Pinpoint the cell where the given text exists, returning its (X, Y) midpoint coordinate. 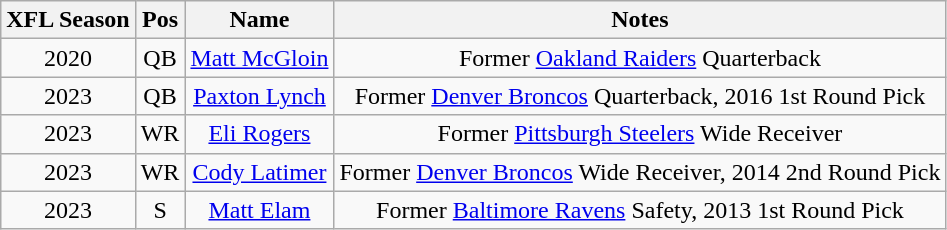
Matt Elam (260, 210)
Eli Rogers (260, 134)
Cody Latimer (260, 172)
Former Oakland Raiders Quarterback (640, 58)
Former Pittsburgh Steelers Wide Receiver (640, 134)
Notes (640, 20)
Former Baltimore Ravens Safety, 2013 1st Round Pick (640, 210)
Former Denver Broncos Wide Receiver, 2014 2nd Round Pick (640, 172)
Pos (160, 20)
Paxton Lynch (260, 96)
XFL Season (68, 20)
Name (260, 20)
S (160, 210)
Matt McGloin (260, 58)
Former Denver Broncos Quarterback, 2016 1st Round Pick (640, 96)
2020 (68, 58)
